Determine the [x, y] coordinate at the center of the cell enclosing the given text.  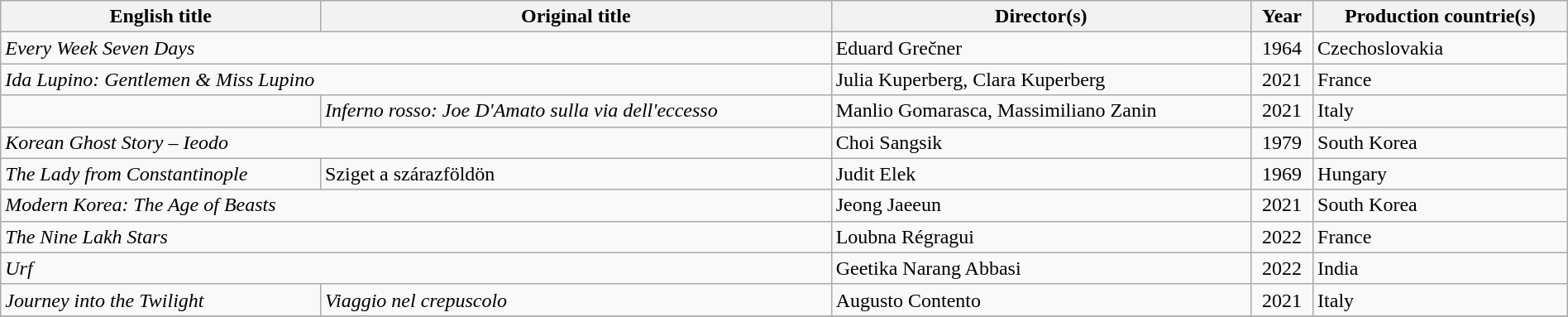
Every Week Seven Days [416, 48]
Ida Lupino: Gentlemen & Miss Lupino [416, 79]
English title [160, 17]
1979 [1282, 142]
Modern Korea: The Age of Beasts [416, 205]
Year [1282, 17]
Czechoslovakia [1441, 48]
1964 [1282, 48]
The Nine Lakh Stars [416, 237]
1969 [1282, 174]
Viaggio nel crepuscolo [576, 300]
Journey into the Twilight [160, 300]
Original title [576, 17]
Judit Elek [1040, 174]
Choi Sangsik [1040, 142]
Loubna Régragui [1040, 237]
Julia Kuperberg, Clara Kuperberg [1040, 79]
Inferno rosso: Joe D'Amato sulla via dell'eccesso [576, 111]
Hungary [1441, 174]
Geetika Narang Abbasi [1040, 268]
Director(s) [1040, 17]
Augusto Contento [1040, 300]
Korean Ghost Story – Ieodo [416, 142]
Eduard Grečner [1040, 48]
India [1441, 268]
Sziget a szárazföldön [576, 174]
Production countrie(s) [1441, 17]
Urf [416, 268]
The Lady from Constantinople [160, 174]
Manlio Gomarasca, Massimiliano Zanin [1040, 111]
Jeong Jaeeun [1040, 205]
